From the cell containing the given text, extract its center point as (x, y) coordinate. 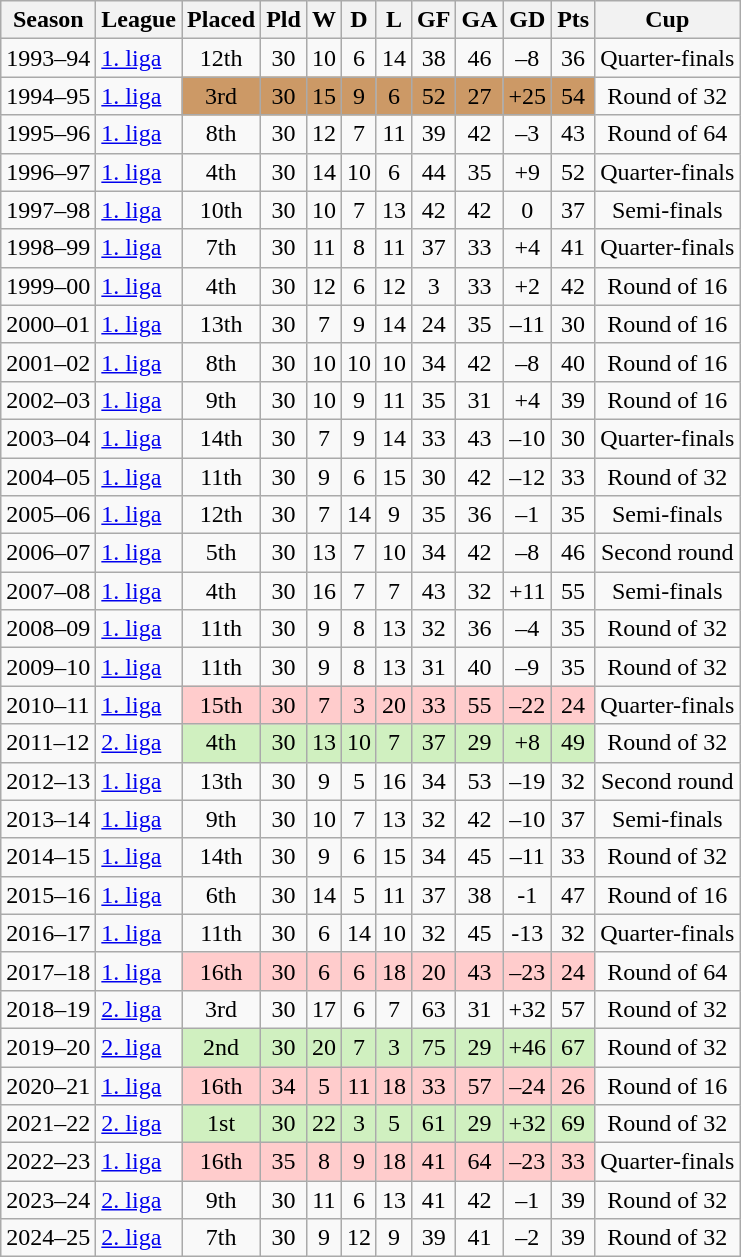
–4 (528, 629)
69 (574, 1124)
GF (434, 20)
22 (324, 1124)
–9 (528, 667)
2021–22 (48, 1124)
54 (574, 96)
47 (574, 895)
2007–08 (48, 591)
2004–05 (48, 477)
Cup (668, 20)
5th (222, 553)
2014–15 (48, 857)
2002–03 (48, 400)
2003–04 (48, 438)
61 (434, 1124)
1999–00 (48, 286)
1996–97 (48, 172)
2010–11 (48, 705)
–2 (528, 1238)
W (324, 20)
1998–99 (48, 248)
Season (48, 20)
-1 (528, 895)
+25 (528, 96)
D (358, 20)
0 (528, 210)
+46 (528, 1047)
2017–18 (48, 971)
+2 (528, 286)
+8 (528, 743)
+11 (528, 591)
2012–13 (48, 781)
2015–16 (48, 895)
2013–14 (48, 819)
+9 (528, 172)
2022–23 (48, 1162)
–24 (528, 1085)
–22 (528, 705)
Pts (574, 20)
2020–21 (48, 1085)
2009–10 (48, 667)
44 (434, 172)
2006–07 (48, 553)
2nd (222, 1047)
2008–09 (48, 629)
–19 (528, 781)
67 (574, 1047)
2023–24 (48, 1200)
L (394, 20)
2018–19 (48, 1009)
2011–12 (48, 743)
2016–17 (48, 933)
1993–94 (48, 58)
–3 (528, 134)
2024–25 (48, 1238)
26 (574, 1085)
-13 (528, 933)
GA (480, 20)
1994–95 (48, 96)
1997–98 (48, 210)
1995–96 (48, 134)
Pld (284, 20)
1st (222, 1124)
2001–02 (48, 362)
15th (222, 705)
27 (480, 96)
League (139, 20)
2000–01 (48, 324)
64 (480, 1162)
17 (324, 1009)
2019–20 (48, 1047)
75 (434, 1047)
GD (528, 20)
–12 (528, 477)
Placed (222, 20)
6th (222, 895)
63 (434, 1009)
10th (222, 210)
53 (480, 781)
2005–06 (48, 515)
49 (574, 743)
